Search for the cell housing the specified text and yield its [X, Y] center coordinate. 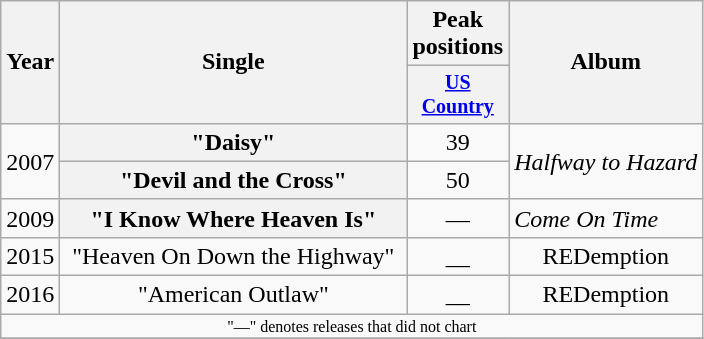
"Heaven On Down the Highway" [234, 256]
"Devil and the Cross" [234, 180]
Single [234, 62]
2016 [30, 295]
Halfway to Hazard [606, 161]
2007 [30, 161]
2015 [30, 256]
Album [606, 62]
Come On Time [606, 218]
Peak positions [458, 34]
"I Know Where Heaven Is" [234, 218]
2009 [30, 218]
"—" denotes releases that did not chart [352, 326]
"American Outlaw" [234, 295]
Year [30, 62]
"Daisy" [234, 142]
— [458, 218]
50 [458, 180]
US Country [458, 94]
39 [458, 142]
